Pinpoint the cell where the given text exists, returning its (X, Y) midpoint coordinate. 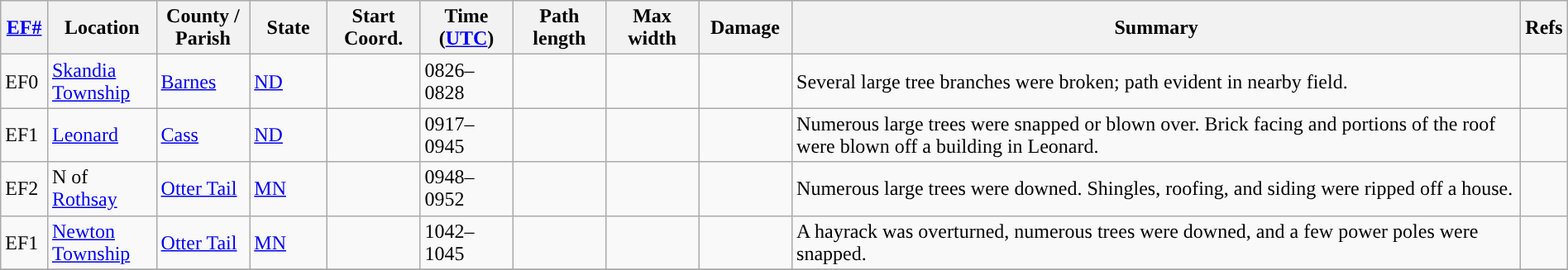
1042–1045 (466, 243)
Numerous large trees were snapped or blown over. Brick facing and portions of the roof were blown off a building in Leonard. (1156, 135)
Max width (652, 28)
Newton Township (102, 243)
Path length (559, 28)
0917–0945 (466, 135)
Cass (203, 135)
0826–0828 (466, 81)
Start Coord. (374, 28)
Barnes (203, 81)
Location (102, 28)
EF0 (25, 81)
Summary (1156, 28)
Refs (1545, 28)
EF# (25, 28)
EF2 (25, 188)
Time (UTC) (466, 28)
Damage (746, 28)
N of Rothsay (102, 188)
0948–0952 (466, 188)
Numerous large trees were downed. Shingles, roofing, and siding were ripped off a house. (1156, 188)
State (289, 28)
County / Parish (203, 28)
Several large tree branches were broken; path evident in nearby field. (1156, 81)
Skandia Township (102, 81)
Leonard (102, 135)
A hayrack was overturned, numerous trees were downed, and a few power poles were snapped. (1156, 243)
